Find where the given text appears and provide that cell's center as (X, Y) coordinate. 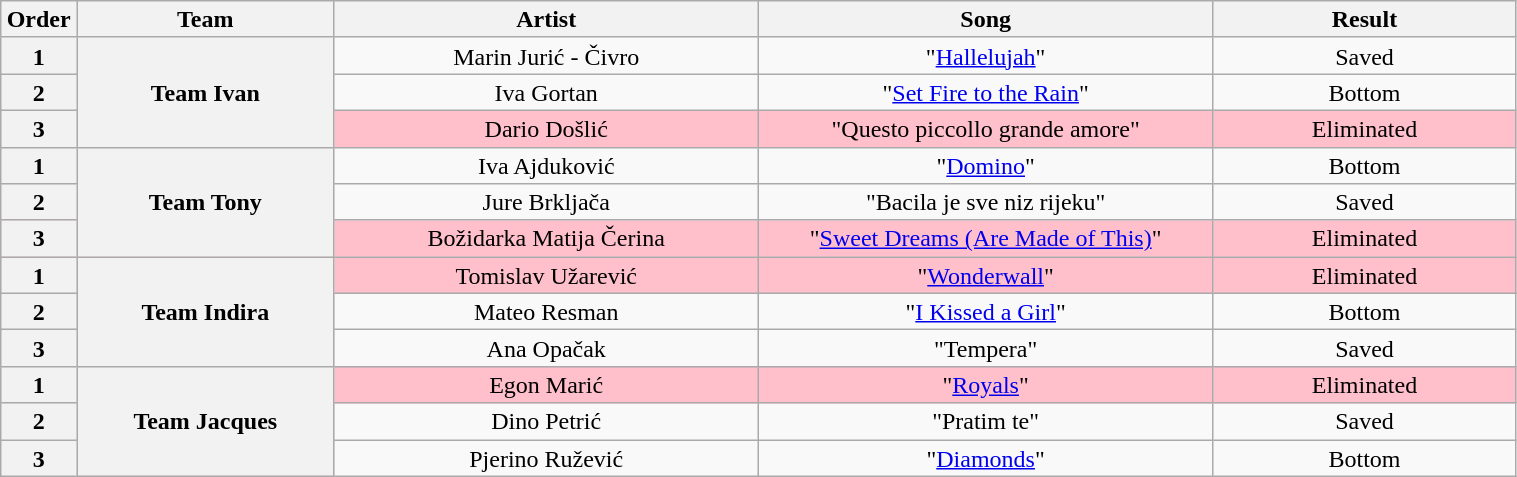
"Wonderwall" (986, 276)
Božidarka Matija Čerina (546, 238)
"I Kissed a Girl" (986, 312)
Team Jacques (205, 421)
"Hallelujah" (986, 56)
Result (1364, 20)
Dario Došlić (546, 128)
"Set Fire to the Rain" (986, 92)
Tomislav Užarević (546, 276)
"Royals" (986, 384)
Team Tony (205, 202)
"Bacila je sve niz rijeku" (986, 202)
Dino Petrić (546, 422)
Iva Gortan (546, 92)
Team (205, 20)
Song (986, 20)
Artist (546, 20)
"Domino" (986, 166)
Pjerino Ružević (546, 458)
"Sweet Dreams (Are Made of This)" (986, 238)
Jure Brkljača (546, 202)
Ana Opačak (546, 348)
Team Ivan (205, 92)
"Pratim te" (986, 422)
Iva Ajduković (546, 166)
Order (39, 20)
Marin Jurić - Čivro (546, 56)
Mateo Resman (546, 312)
"Diamonds" (986, 458)
Team Indira (205, 312)
Egon Marić (546, 384)
"Questo piccollo grande amore" (986, 128)
"Tempera" (986, 348)
